For the text-containing cell, return its midpoint in (x, y) coordinate format. 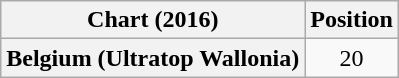
20 (352, 58)
Chart (2016) (153, 20)
Position (352, 20)
Belgium (Ultratop Wallonia) (153, 58)
